Return the [X, Y] coordinate for the center point of the cell that contains the specified text.  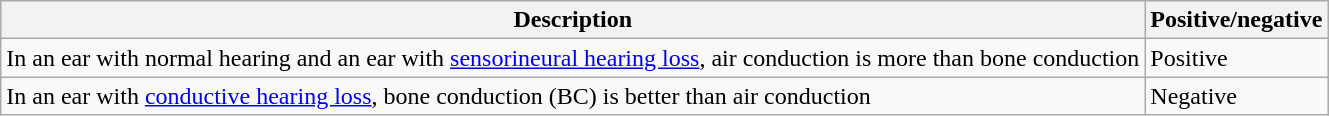
Positive/negative [1236, 20]
Negative [1236, 96]
Positive [1236, 58]
In an ear with conductive hearing loss, bone conduction (BC) is better than air conduction [573, 96]
In an ear with normal hearing and an ear with sensorineural hearing loss, air conduction is more than bone conduction [573, 58]
Description [573, 20]
